Return (x, y) of the center of cell containing provided text 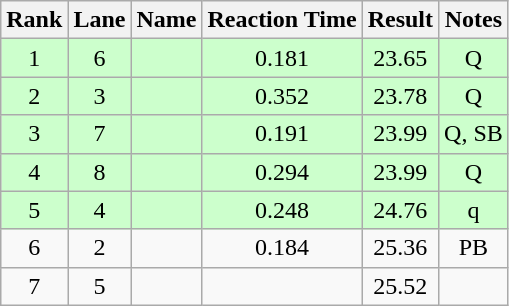
23.78 (400, 96)
Name (166, 20)
0.248 (282, 210)
25.52 (400, 286)
Lane (100, 20)
1 (34, 58)
0.294 (282, 172)
Q, SB (474, 134)
q (474, 210)
0.191 (282, 134)
23.65 (400, 58)
0.352 (282, 96)
Reaction Time (282, 20)
Rank (34, 20)
PB (474, 248)
0.184 (282, 248)
Result (400, 20)
0.181 (282, 58)
8 (100, 172)
24.76 (400, 210)
25.36 (400, 248)
Notes (474, 20)
